For the text-containing cell, return its midpoint in (x, y) coordinate format. 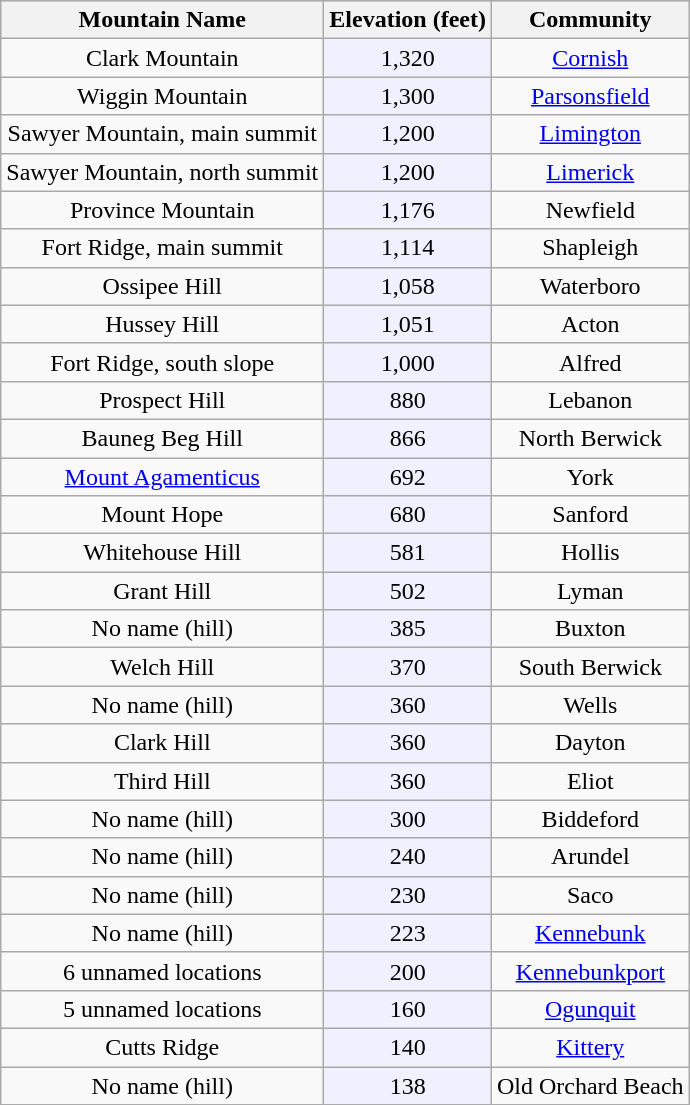
300 (408, 819)
Fort Ridge, main summit (162, 248)
Shapleigh (590, 248)
Kennebunk (590, 933)
1,058 (408, 286)
200 (408, 971)
Clark Hill (162, 743)
Newfield (590, 210)
Province Mountain (162, 210)
1,051 (408, 324)
Biddeford (590, 819)
1,320 (408, 58)
Arundel (590, 857)
Sawyer Mountain, main summit (162, 134)
Acton (590, 324)
Lebanon (590, 400)
385 (408, 629)
Hussey Hill (162, 324)
160 (408, 1009)
Ossipee Hill (162, 286)
Cutts Ridge (162, 1047)
Kittery (590, 1047)
Prospect Hill (162, 400)
1,114 (408, 248)
1,300 (408, 96)
1,000 (408, 362)
Ogunquit (590, 1009)
240 (408, 857)
866 (408, 438)
Parsonsfield (590, 96)
6 unnamed locations (162, 971)
Fort Ridge, south slope (162, 362)
581 (408, 553)
880 (408, 400)
Hollis (590, 553)
Limerick (590, 172)
Elevation (feet) (408, 20)
Mount Hope (162, 515)
Whitehouse Hill (162, 553)
Third Hill (162, 781)
223 (408, 933)
South Berwick (590, 667)
Old Orchard Beach (590, 1085)
692 (408, 477)
North Berwick (590, 438)
138 (408, 1085)
Dayton (590, 743)
Mountain Name (162, 20)
Sawyer Mountain, north summit (162, 172)
Saco (590, 895)
680 (408, 515)
Eliot (590, 781)
Limington (590, 134)
Kennebunkport (590, 971)
York (590, 477)
Waterboro (590, 286)
5 unnamed locations (162, 1009)
Clark Mountain (162, 58)
230 (408, 895)
Wiggin Mountain (162, 96)
140 (408, 1047)
Wells (590, 705)
Sanford (590, 515)
Grant Hill (162, 591)
Buxton (590, 629)
Welch Hill (162, 667)
370 (408, 667)
Community (590, 20)
502 (408, 591)
Cornish (590, 58)
Bauneg Beg Hill (162, 438)
Lyman (590, 591)
Alfred (590, 362)
1,176 (408, 210)
Mount Agamenticus (162, 477)
